Determine the (X, Y) coordinate at the center of the cell enclosing the given text.  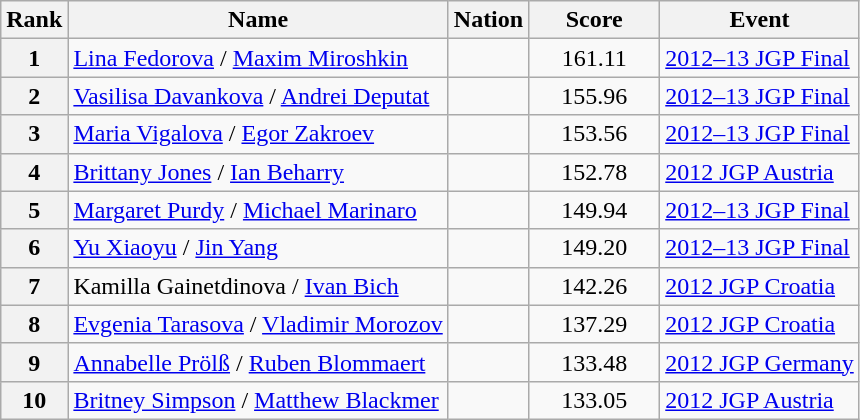
149.20 (594, 248)
133.05 (594, 400)
Rank (34, 20)
Evgenia Tarasova / Vladimir Morozov (258, 324)
Britney Simpson / Matthew Blackmer (258, 400)
10 (34, 400)
6 (34, 248)
Score (594, 20)
137.29 (594, 324)
2012 JGP Germany (760, 362)
152.78 (594, 172)
Brittany Jones / Ian Beharry (258, 172)
161.11 (594, 58)
149.94 (594, 210)
Event (760, 20)
Kamilla Gainetdinova / Ivan Bich (258, 286)
Margaret Purdy / Michael Marinaro (258, 210)
Name (258, 20)
4 (34, 172)
2 (34, 96)
153.56 (594, 134)
1 (34, 58)
Maria Vigalova / Egor Zakroev (258, 134)
Nation (488, 20)
9 (34, 362)
3 (34, 134)
8 (34, 324)
Yu Xiaoyu / Jin Yang (258, 248)
7 (34, 286)
155.96 (594, 96)
142.26 (594, 286)
Vasilisa Davankova / Andrei Deputat (258, 96)
133.48 (594, 362)
Lina Fedorova / Maxim Miroshkin (258, 58)
Annabelle Prölß / Ruben Blommaert (258, 362)
5 (34, 210)
